Locate the cell with the specified text and output its [x, y] center coordinate. 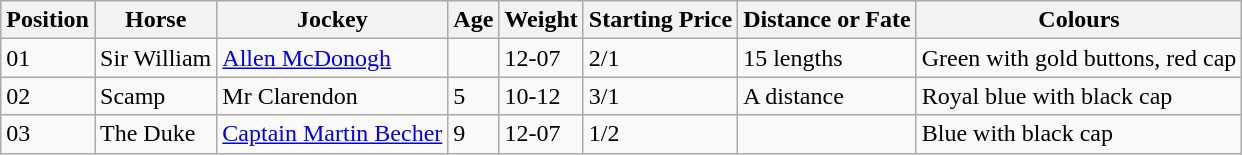
A distance [828, 96]
The Duke [155, 134]
2/1 [660, 58]
Mr Clarendon [332, 96]
03 [48, 134]
Jockey [332, 20]
1/2 [660, 134]
Position [48, 20]
5 [474, 96]
9 [474, 134]
Royal blue with black cap [1079, 96]
10-12 [541, 96]
3/1 [660, 96]
Allen McDonogh [332, 58]
15 lengths [828, 58]
Distance or Fate [828, 20]
Colours [1079, 20]
Captain Martin Becher [332, 134]
Starting Price [660, 20]
Sir William [155, 58]
Weight [541, 20]
01 [48, 58]
Horse [155, 20]
Green with gold buttons, red cap [1079, 58]
Scamp [155, 96]
Blue with black cap [1079, 134]
02 [48, 96]
Age [474, 20]
